Determine the [x, y] coordinate at the center of the cell enclosing the given text.  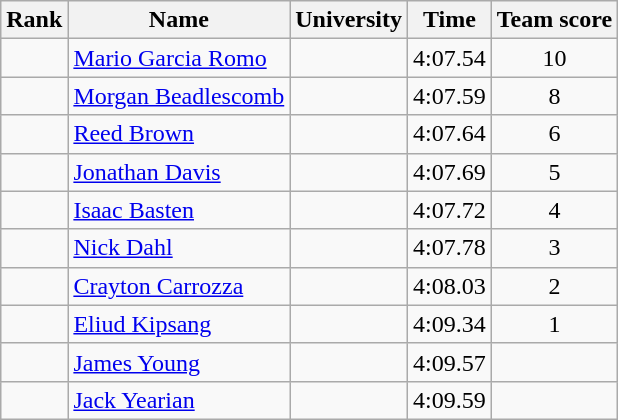
5 [554, 172]
3 [554, 248]
1 [554, 324]
Mario Garcia Romo [179, 58]
Reed Brown [179, 134]
4:09.57 [449, 362]
Isaac Basten [179, 210]
Jack Yearian [179, 400]
Morgan Beadlescomb [179, 96]
4:07.72 [449, 210]
4:07.78 [449, 248]
James Young [179, 362]
Nick Dahl [179, 248]
4:07.54 [449, 58]
Name [179, 20]
10 [554, 58]
6 [554, 134]
Team score [554, 20]
Jonathan Davis [179, 172]
4:08.03 [449, 286]
8 [554, 96]
Eliud Kipsang [179, 324]
Crayton Carrozza [179, 286]
4:07.64 [449, 134]
4 [554, 210]
4:07.59 [449, 96]
Time [449, 20]
Rank [34, 20]
2 [554, 286]
4:09.59 [449, 400]
University [349, 20]
4:07.69 [449, 172]
4:09.34 [449, 324]
